Capture the cell that displays the provided text and extract its [X, Y] central coordinate. 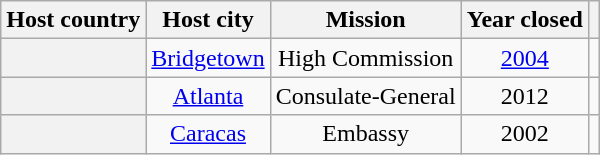
Year closed [524, 20]
2002 [524, 134]
Caracas [208, 134]
Mission [366, 20]
2004 [524, 58]
Embassy [366, 134]
2012 [524, 96]
Consulate-General [366, 96]
Atlanta [208, 96]
Bridgetown [208, 58]
Host city [208, 20]
High Commission [366, 58]
Host country [74, 20]
